Output the (X, Y) coordinate of the center of the cell containing the given text.  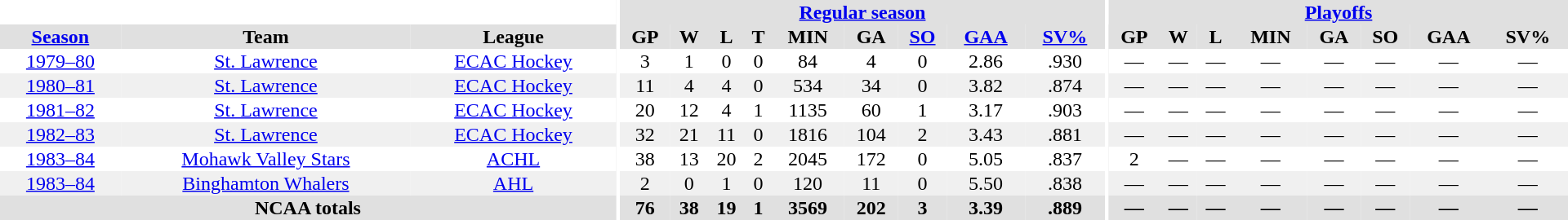
.903 (1065, 110)
Mohawk Valley Stars (266, 159)
1135 (808, 110)
202 (871, 208)
3569 (808, 208)
.881 (1065, 134)
34 (871, 86)
60 (871, 110)
534 (808, 86)
3.82 (986, 86)
1816 (808, 134)
T (758, 37)
1979–80 (60, 61)
Binghamton Whalers (266, 183)
1982–83 (60, 134)
.838 (1065, 183)
19 (727, 208)
104 (871, 134)
AHL (513, 183)
.874 (1065, 86)
3.39 (986, 208)
2.86 (986, 61)
Season (60, 37)
120 (808, 183)
.889 (1065, 208)
NCAA totals (308, 208)
2045 (808, 159)
84 (808, 61)
1981–82 (60, 110)
Team (266, 37)
13 (689, 159)
21 (689, 134)
Regular season (862, 12)
ACHL (513, 159)
12 (689, 110)
172 (871, 159)
32 (645, 134)
1980–81 (60, 86)
Playoffs (1339, 12)
League (513, 37)
.837 (1065, 159)
3.43 (986, 134)
.930 (1065, 61)
5.05 (986, 159)
5.50 (986, 183)
3.17 (986, 110)
76 (645, 208)
